Extract the [X, Y] coordinate from the center of the cell holding the provided text.  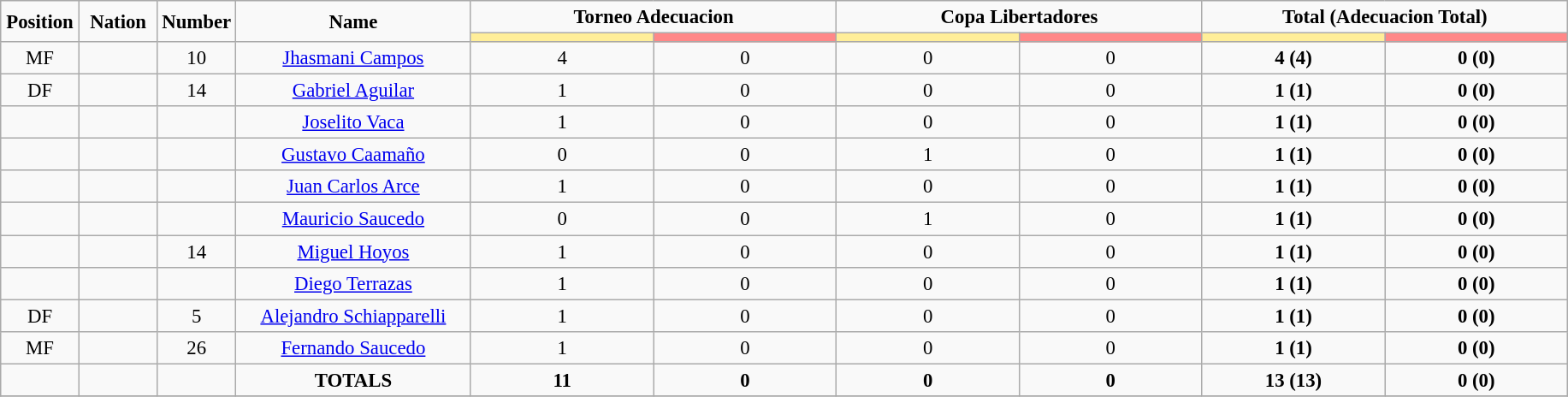
5 [197, 316]
26 [197, 347]
Jhasmani Campos [354, 58]
Juan Carlos Arce [354, 187]
Gustavo Caamaño [354, 155]
11 [562, 380]
Position [40, 21]
Alejandro Schiapparelli [354, 316]
10 [197, 58]
Diego Terrazas [354, 283]
Miguel Hoyos [354, 252]
Name [354, 21]
Fernando Saucedo [354, 347]
Gabriel Aguilar [354, 91]
4 (4) [1293, 58]
Torneo Adecuacion [654, 17]
TOTALS [354, 380]
Total (Adecuacion Total) [1385, 17]
Mauricio Saucedo [354, 219]
Joselito Vaca [354, 122]
13 (13) [1293, 380]
Copa Libertadores [1020, 17]
Number [197, 21]
Nation [118, 21]
4 [562, 58]
